Return [x, y] of the center of cell containing provided text 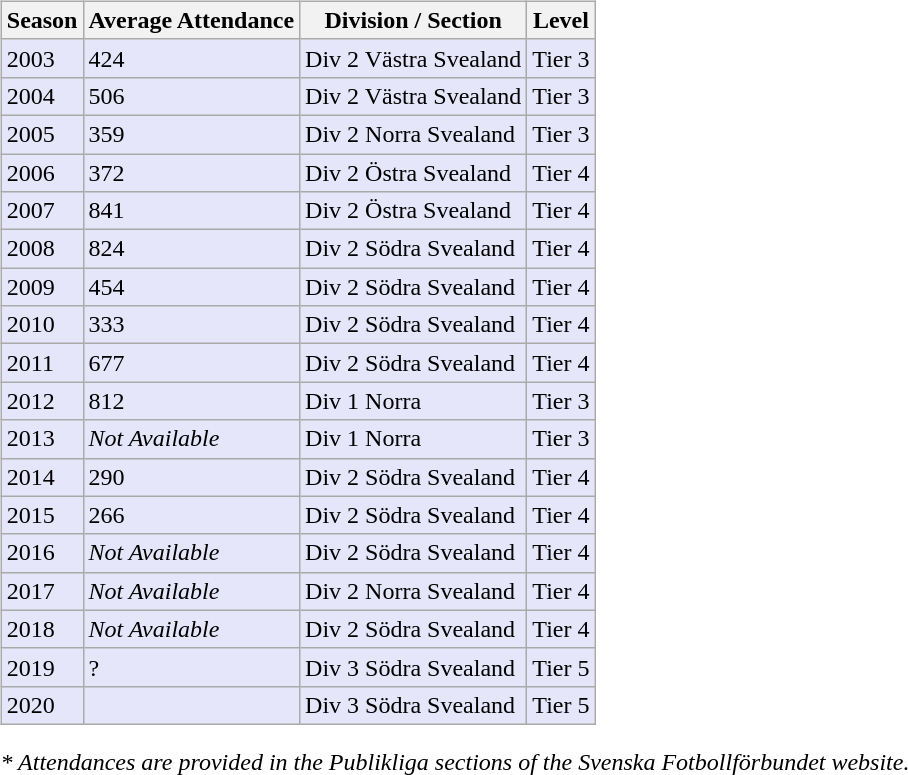
Division / Section [414, 20]
2010 [42, 325]
824 [192, 249]
Season [42, 20]
2012 [42, 401]
2015 [42, 515]
2019 [42, 667]
2009 [42, 287]
? [192, 667]
2006 [42, 173]
2003 [42, 58]
2007 [42, 211]
677 [192, 363]
424 [192, 58]
2016 [42, 553]
2013 [42, 439]
841 [192, 211]
2008 [42, 249]
2005 [42, 134]
812 [192, 401]
506 [192, 96]
454 [192, 287]
Level [561, 20]
290 [192, 477]
266 [192, 515]
372 [192, 173]
2018 [42, 629]
Average Attendance [192, 20]
2014 [42, 477]
2020 [42, 705]
333 [192, 325]
359 [192, 134]
2004 [42, 96]
2017 [42, 591]
2011 [42, 363]
